Pinpoint the cell where the given text exists, returning its (x, y) midpoint coordinate. 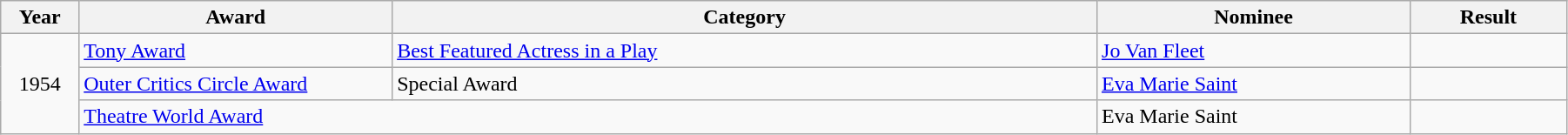
Award (236, 17)
Theatre World Award (588, 117)
1954 (40, 84)
Year (40, 17)
Outer Critics Circle Award (236, 84)
Nominee (1254, 17)
Special Award (745, 84)
Tony Award (236, 51)
Jo Van Fleet (1254, 51)
Category (745, 17)
Best Featured Actress in a Play (745, 51)
Result (1488, 17)
